Provide the [X, Y] coordinate of the cell's center where the given text is located.  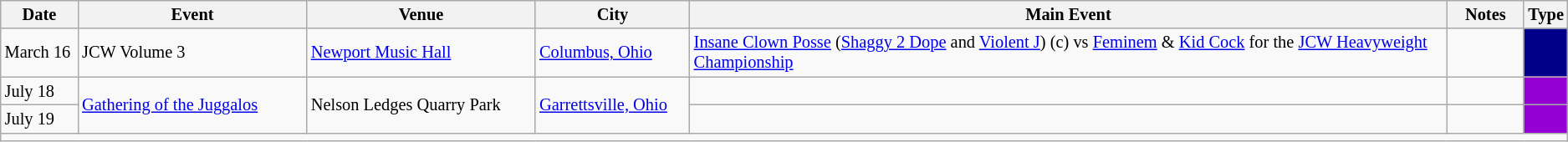
Garrettsville, Ohio [612, 105]
March 16 [39, 53]
Notes [1485, 14]
City [612, 14]
Main Event [1069, 14]
July 18 [39, 91]
Newport Music Hall [421, 53]
Nelson Ledges Quarry Park [421, 105]
Venue [421, 14]
Type [1545, 14]
Date [39, 14]
JCW Volume 3 [192, 53]
July 19 [39, 119]
Columbus, Ohio [612, 53]
Insane Clown Posse (Shaggy 2 Dope and Violent J) (c) vs Feminem & Kid Cock for the JCW Heavyweight Championship [1069, 53]
Event [192, 14]
Gathering of the Juggalos [192, 105]
